Detect which cell encompasses the target text, then output its [x, y] center coordinate. 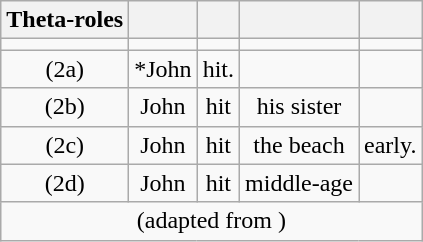
hit. [218, 69]
(2d) [65, 183]
middle-age [300, 183]
his sister [300, 107]
(2b) [65, 107]
early. [390, 145]
(adapted from ) [212, 221]
Theta-roles [65, 20]
(2c) [65, 145]
the beach [300, 145]
(2a) [65, 69]
*John [163, 69]
